Return the [x, y] coordinate for the center point of the cell that contains the specified text.  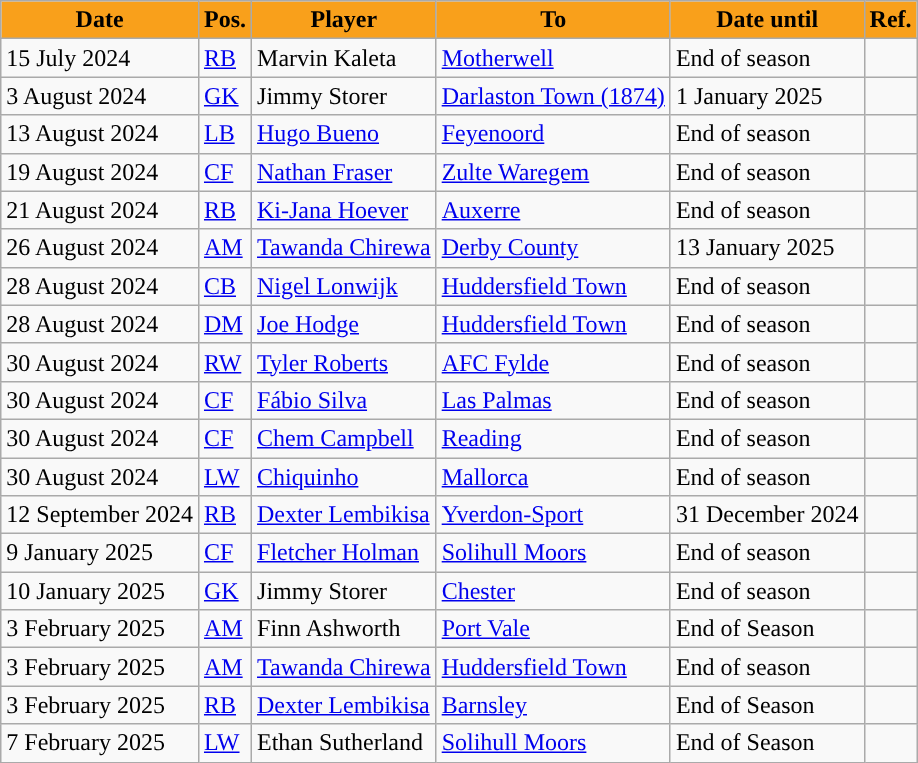
Date [100, 20]
DM [224, 324]
13 January 2025 [767, 248]
1 January 2025 [767, 96]
Darlaston Town (1874) [553, 96]
Fletcher Holman [344, 553]
Barnsley [553, 705]
Pos. [224, 20]
Chem Campbell [344, 438]
Motherwell [553, 58]
Las Palmas [553, 400]
3 August 2024 [100, 96]
To [553, 20]
Chiquinho [344, 477]
Nathan Fraser [344, 172]
31 December 2024 [767, 515]
13 August 2024 [100, 134]
Zulte Waregem [553, 172]
Port Vale [553, 629]
Hugo Bueno [344, 134]
10 January 2025 [100, 591]
Marvin Kaleta [344, 58]
Fábio Silva [344, 400]
7 February 2025 [100, 743]
Yverdon-Sport [553, 515]
Finn Ashworth [344, 629]
Ref. [890, 20]
RW [224, 362]
LB [224, 134]
12 September 2024 [100, 515]
19 August 2024 [100, 172]
Player [344, 20]
Chester [553, 591]
AFC Fylde [553, 362]
Ethan Sutherland [344, 743]
26 August 2024 [100, 248]
Nigel Lonwijk [344, 286]
Date until [767, 20]
9 January 2025 [100, 553]
Feyenoord [553, 134]
Joe Hodge [344, 324]
CB [224, 286]
Tyler Roberts [344, 362]
Derby County [553, 248]
Auxerre [553, 210]
Ki-Jana Hoever [344, 210]
Reading [553, 438]
Mallorca [553, 477]
15 July 2024 [100, 58]
21 August 2024 [100, 210]
